Output the (x, y) coordinate of the center of the cell containing the given text.  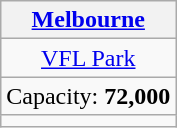
Capacity: 72,000 (88, 96)
VFL Park (88, 58)
Melbourne (88, 20)
